Return (x, y) of the center of cell containing provided text 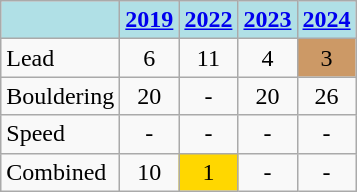
2023 (268, 20)
6 (150, 58)
Bouldering (60, 96)
10 (150, 172)
2024 (326, 20)
1 (208, 172)
2022 (208, 20)
2019 (150, 20)
Speed (60, 134)
Lead (60, 58)
3 (326, 58)
11 (208, 58)
26 (326, 96)
Combined (60, 172)
4 (268, 58)
